From the cell containing the given text, extract its center point as [X, Y] coordinate. 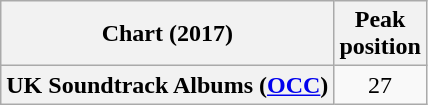
27 [380, 85]
Chart (2017) [168, 34]
Peakposition [380, 34]
UK Soundtrack Albums (OCC) [168, 85]
